Search for the cell housing the specified text and yield its (x, y) center coordinate. 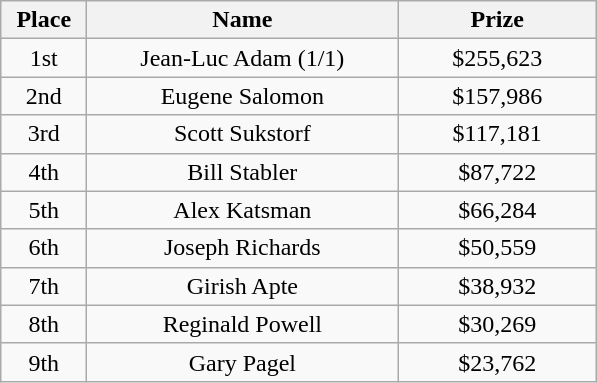
Place (44, 20)
Bill Stabler (242, 172)
Gary Pagel (242, 362)
8th (44, 324)
1st (44, 58)
Girish Apte (242, 286)
Joseph Richards (242, 248)
Reginald Powell (242, 324)
Name (242, 20)
$23,762 (498, 362)
Scott Sukstorf (242, 134)
Prize (498, 20)
Alex Katsman (242, 210)
$117,181 (498, 134)
$66,284 (498, 210)
9th (44, 362)
$87,722 (498, 172)
7th (44, 286)
$255,623 (498, 58)
4th (44, 172)
6th (44, 248)
Jean-Luc Adam (1/1) (242, 58)
$38,932 (498, 286)
$50,559 (498, 248)
Eugene Salomon (242, 96)
$30,269 (498, 324)
2nd (44, 96)
3rd (44, 134)
$157,986 (498, 96)
5th (44, 210)
